Detect which cell encompasses the target text, then output its (X, Y) center coordinate. 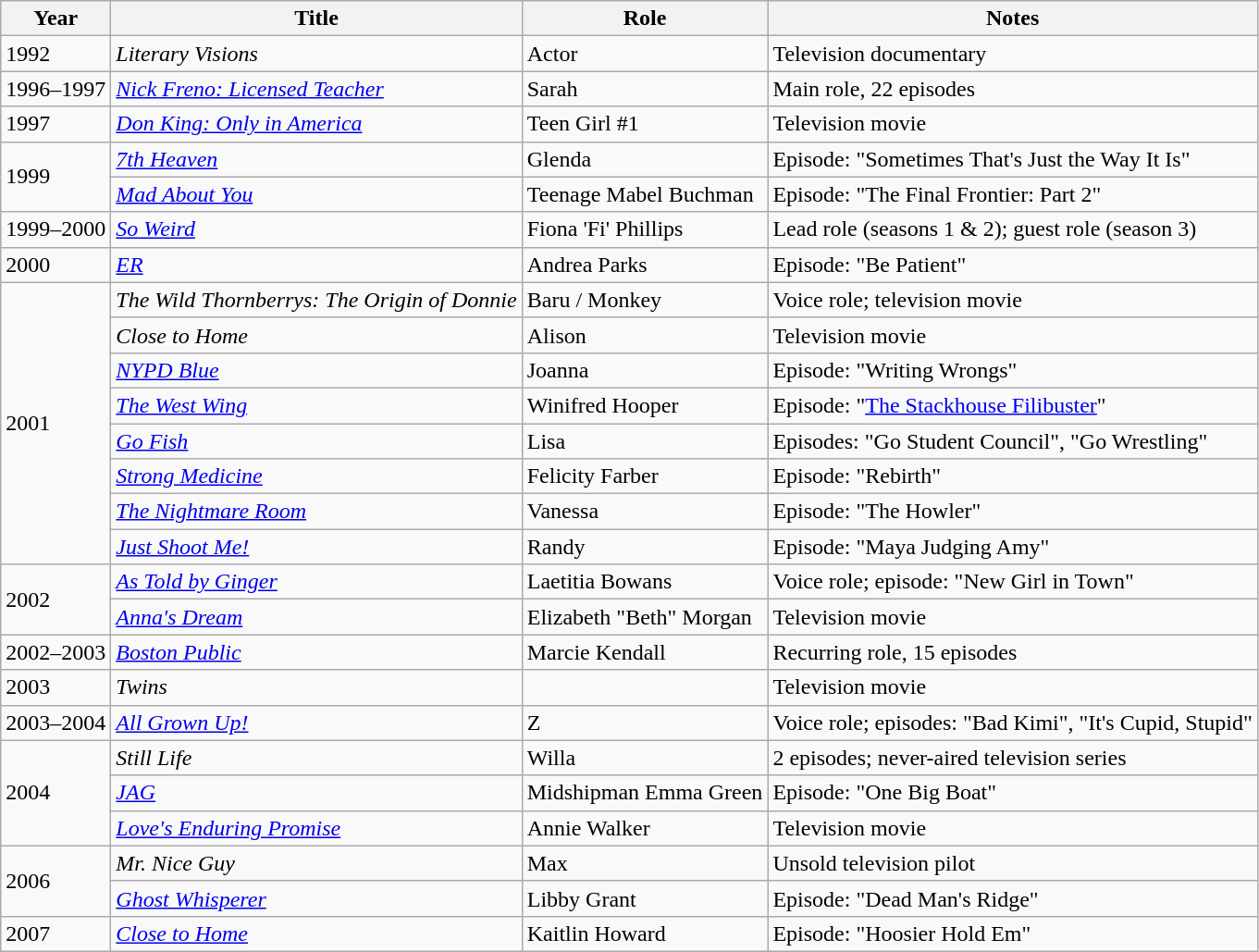
1997 (56, 124)
Television documentary (1012, 54)
7th Heaven (316, 159)
Strong Medicine (316, 476)
Episode: "Writing Wrongs" (1012, 370)
Teenage Mabel Buchman (645, 194)
ER (316, 265)
1999–2000 (56, 229)
Boston Public (316, 652)
Nick Freno: Licensed Teacher (316, 89)
Lead role (seasons 1 & 2); guest role (season 3) (1012, 229)
2006 (56, 881)
Episode: "Maya Judging Amy" (1012, 547)
2 episodes; never-aired television series (1012, 758)
Teen Girl #1 (645, 124)
Joanna (645, 370)
1996–1997 (56, 89)
Just Shoot Me! (316, 547)
Episodes: "Go Student Council", "Go Wrestling" (1012, 441)
The Wild Thornberrys: The Origin of Donnie (316, 300)
Andrea Parks (645, 265)
Elizabeth "Beth" Morgan (645, 617)
Episode: "Dead Man's Ridge" (1012, 898)
Ghost Whisperer (316, 898)
2003–2004 (56, 723)
Anna's Dream (316, 617)
Recurring role, 15 episodes (1012, 652)
Mad About You (316, 194)
As Told by Ginger (316, 582)
Actor (645, 54)
2002–2003 (56, 652)
Winifred Hooper (645, 405)
2001 (56, 423)
Role (645, 19)
1992 (56, 54)
Lisa (645, 441)
Mr. Nice Guy (316, 863)
Annie Walker (645, 828)
Twins (316, 687)
Notes (1012, 19)
2002 (56, 600)
Marcie Kendall (645, 652)
Max (645, 863)
1999 (56, 177)
Z (645, 723)
Episode: "Be Patient" (1012, 265)
Fiona 'Fi' Phillips (645, 229)
Laetitia Bowans (645, 582)
NYPD Blue (316, 370)
Felicity Farber (645, 476)
So Weird (316, 229)
Sarah (645, 89)
Glenda (645, 159)
2007 (56, 933)
Literary Visions (316, 54)
Vanessa (645, 512)
Alison (645, 335)
Episode: "Sometimes That's Just the Way It Is" (1012, 159)
Episode: "The Howler" (1012, 512)
Don King: Only in America (316, 124)
Unsold television pilot (1012, 863)
Baru / Monkey (645, 300)
Episode: "One Big Boat" (1012, 793)
The West Wing (316, 405)
Year (56, 19)
Libby Grant (645, 898)
Voice role; episodes: "Bad Kimi", "It's Cupid, Stupid" (1012, 723)
The Nightmare Room (316, 512)
Still Life (316, 758)
Episode: "Rebirth" (1012, 476)
Episode: "The Stackhouse Filibuster" (1012, 405)
2003 (56, 687)
JAG (316, 793)
Main role, 22 episodes (1012, 89)
Episode: "The Final Frontier: Part 2" (1012, 194)
Voice role; television movie (1012, 300)
Go Fish (316, 441)
Love's Enduring Promise (316, 828)
All Grown Up! (316, 723)
Title (316, 19)
Willa (645, 758)
2004 (56, 793)
Voice role; episode: "New Girl in Town" (1012, 582)
Episode: "Hoosier Hold Em" (1012, 933)
2000 (56, 265)
Randy (645, 547)
Kaitlin Howard (645, 933)
Midshipman Emma Green (645, 793)
